Find where the given text appears and provide that cell's center as (X, Y) coordinate. 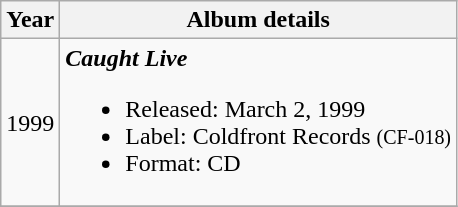
1999 (30, 122)
Album details (258, 20)
Caught LiveReleased: March 2, 1999Label: Coldfront Records (CF-018)Format: CD (258, 122)
Year (30, 20)
